Search for the cell housing the specified text and yield its (x, y) center coordinate. 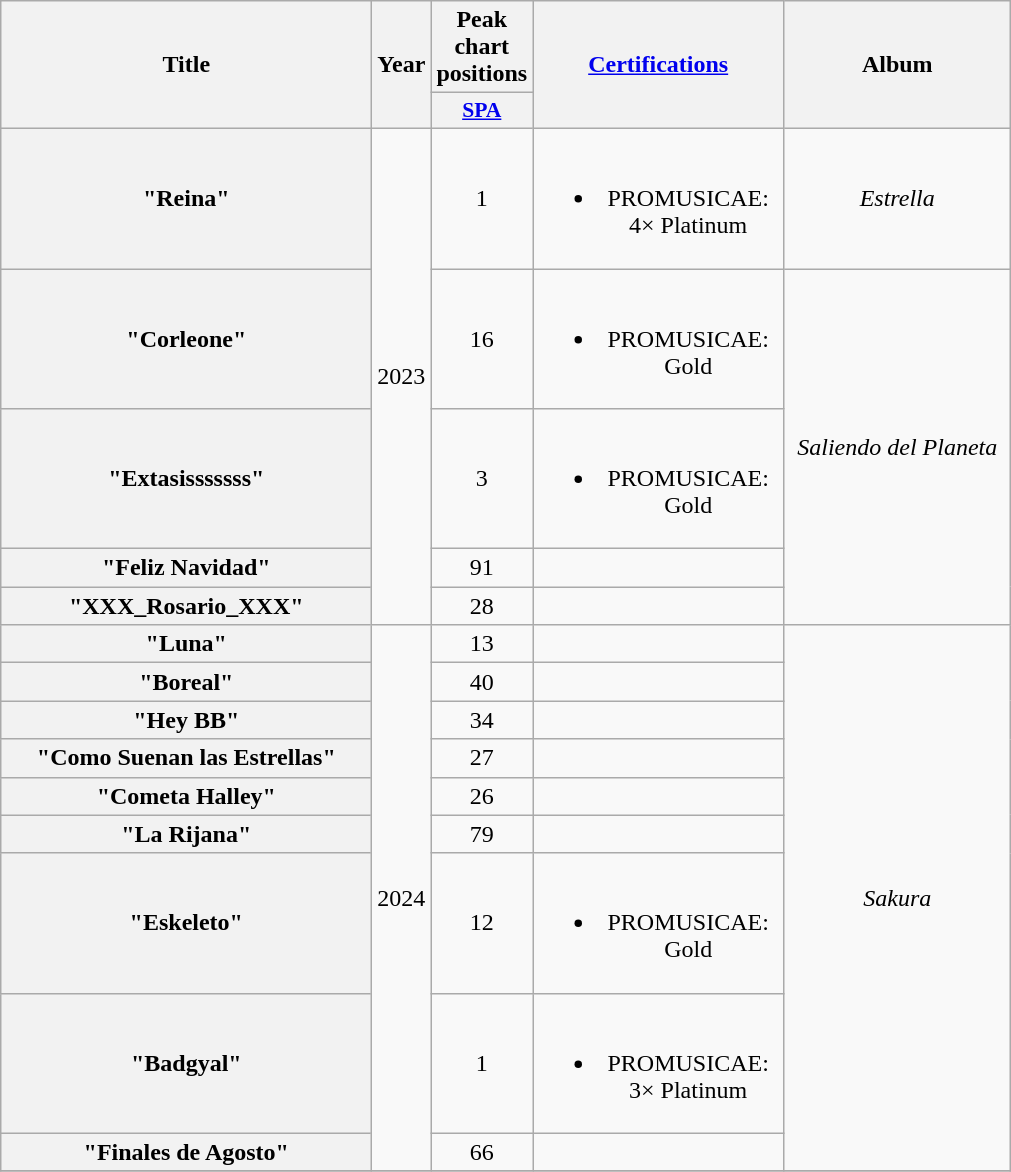
"Luna" (186, 644)
"Badgyal" (186, 1063)
26 (482, 796)
"Eskeleto" (186, 923)
Peak chart positions (482, 47)
Certifications (658, 65)
"Extasisssssss" (186, 479)
28 (482, 606)
66 (482, 1152)
13 (482, 644)
"Como Suenan las Estrellas" (186, 758)
Sakura (898, 898)
"Cometa Halley" (186, 796)
"Hey BB" (186, 720)
91 (482, 568)
2024 (402, 898)
Estrella (898, 198)
27 (482, 758)
"Feliz Navidad" (186, 568)
Title (186, 65)
Album (898, 65)
3 (482, 479)
"Reina" (186, 198)
"Finales de Agosto" (186, 1152)
16 (482, 338)
"XXX_Rosario_XXX" (186, 606)
"Corleone" (186, 338)
"Boreal" (186, 682)
34 (482, 720)
79 (482, 834)
Year (402, 65)
"La Rijana" (186, 834)
2023 (402, 376)
PROMUSICAE: 4× Platinum (658, 198)
Saliendo del Planeta (898, 446)
12 (482, 923)
40 (482, 682)
PROMUSICAE: 3× Platinum (658, 1063)
SPA (482, 111)
